Capture the cell that displays the provided text and extract its [x, y] central coordinate. 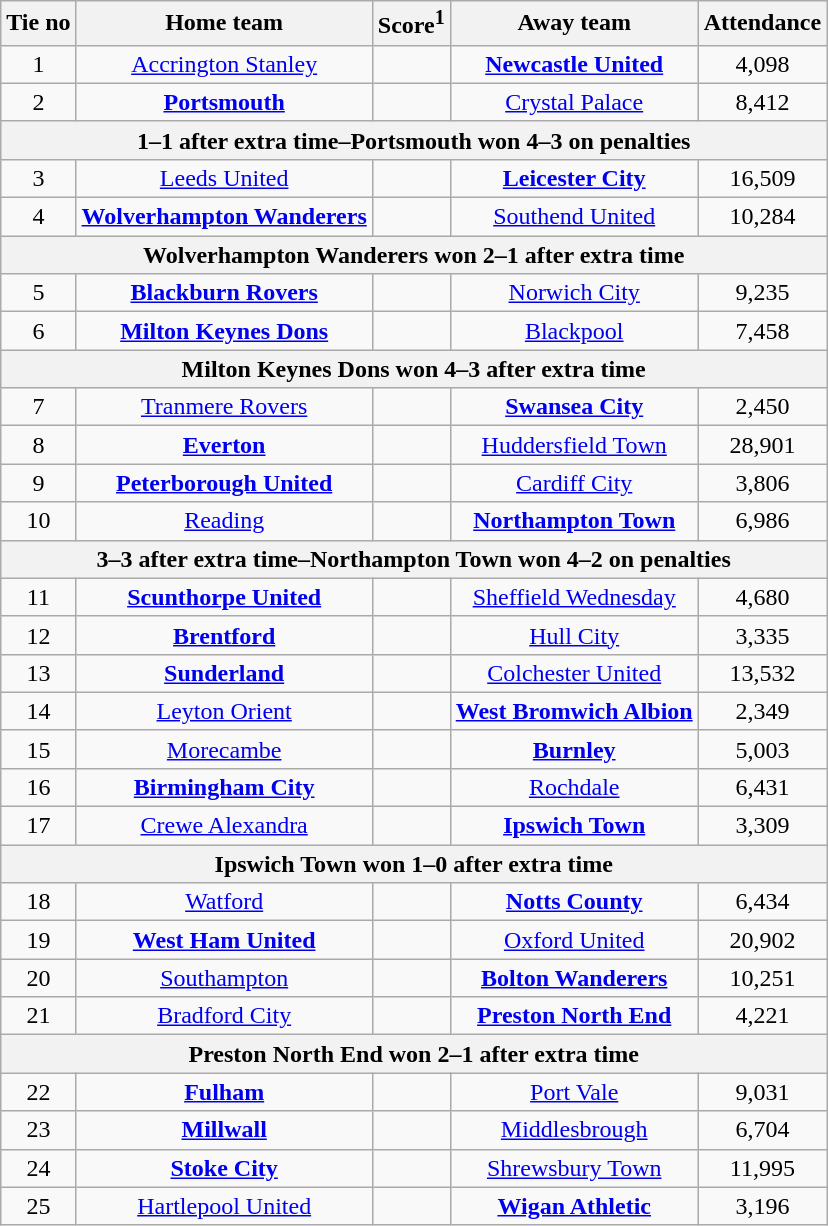
3–3 after extra time–Northampton Town won 4–2 on penalties [414, 559]
Leicester City [574, 178]
Swansea City [574, 407]
2,349 [762, 711]
4,098 [762, 64]
28,901 [762, 445]
12 [38, 635]
3,309 [762, 826]
3 [38, 178]
Hull City [574, 635]
Home team [224, 24]
Score1 [411, 24]
Accrington Stanley [224, 64]
Scunthorpe United [224, 597]
5,003 [762, 749]
16,509 [762, 178]
6,431 [762, 787]
13,532 [762, 673]
3,196 [762, 1206]
Bradford City [224, 1016]
Middlesbrough [574, 1130]
11,995 [762, 1168]
6,704 [762, 1130]
Wolverhampton Wanderers [224, 217]
Sheffield Wednesday [574, 597]
Portsmouth [224, 102]
24 [38, 1168]
23 [38, 1130]
Leeds United [224, 178]
Everton [224, 445]
Birmingham City [224, 787]
Southend United [574, 217]
Newcastle United [574, 64]
Burnley [574, 749]
6,434 [762, 902]
Southampton [224, 978]
Cardiff City [574, 483]
Milton Keynes Dons won 4–3 after extra time [414, 369]
7 [38, 407]
3,335 [762, 635]
4,221 [762, 1016]
8,412 [762, 102]
2,450 [762, 407]
Shrewsbury Town [574, 1168]
Sunderland [224, 673]
Morecambe [224, 749]
Port Vale [574, 1092]
11 [38, 597]
3,806 [762, 483]
Leyton Orient [224, 711]
Away team [574, 24]
Milton Keynes Dons [224, 331]
West Ham United [224, 940]
Ipswich Town [574, 826]
Ipswich Town won 1–0 after extra time [414, 864]
1–1 after extra time–Portsmouth won 4–3 on penalties [414, 140]
13 [38, 673]
Colchester United [574, 673]
Oxford United [574, 940]
14 [38, 711]
Tie no [38, 24]
6,986 [762, 521]
10 [38, 521]
6 [38, 331]
Tranmere Rovers [224, 407]
17 [38, 826]
Rochdale [574, 787]
25 [38, 1206]
18 [38, 902]
20 [38, 978]
Attendance [762, 24]
Preston North End [574, 1016]
10,251 [762, 978]
16 [38, 787]
Millwall [224, 1130]
Notts County [574, 902]
Norwich City [574, 293]
Crystal Palace [574, 102]
Reading [224, 521]
Brentford [224, 635]
9,235 [762, 293]
Northampton Town [574, 521]
Wigan Athletic [574, 1206]
Stoke City [224, 1168]
Huddersfield Town [574, 445]
20,902 [762, 940]
19 [38, 940]
8 [38, 445]
5 [38, 293]
10,284 [762, 217]
Wolverhampton Wanderers won 2–1 after extra time [414, 255]
Crewe Alexandra [224, 826]
21 [38, 1016]
Blackpool [574, 331]
4,680 [762, 597]
Watford [224, 902]
Hartlepool United [224, 1206]
15 [38, 749]
Peterborough United [224, 483]
Fulham [224, 1092]
22 [38, 1092]
7,458 [762, 331]
Bolton Wanderers [574, 978]
West Bromwich Albion [574, 711]
4 [38, 217]
9,031 [762, 1092]
Preston North End won 2–1 after extra time [414, 1054]
2 [38, 102]
1 [38, 64]
Blackburn Rovers [224, 293]
9 [38, 483]
